From the cell containing the given text, extract its center point as [x, y] coordinate. 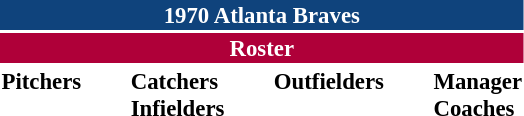
Roster [262, 48]
1970 Atlanta Braves [262, 15]
